For the text-containing cell, return its midpoint in [X, Y] coordinate format. 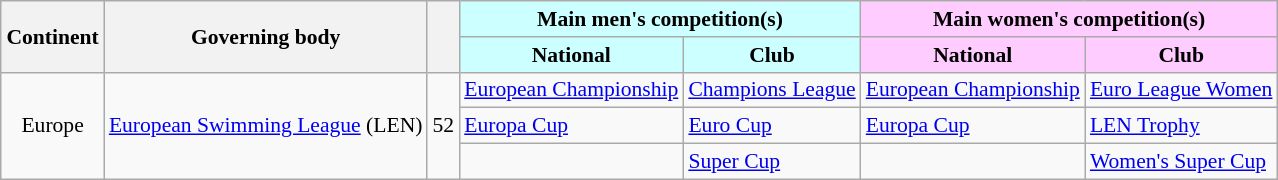
European Swimming League (LEN) [266, 126]
Europe [52, 126]
Super Cup [772, 162]
Euro League Women [1182, 90]
Main women's competition(s) [1070, 19]
Champions League [772, 90]
Women's Super Cup [1182, 162]
Governing body [266, 36]
Continent [52, 36]
52 [443, 126]
Main men's competition(s) [660, 19]
Euro Cup [772, 126]
LEN Trophy [1182, 126]
